Scan for the cell matching the given text and deliver its [X, Y] coordinate at center. 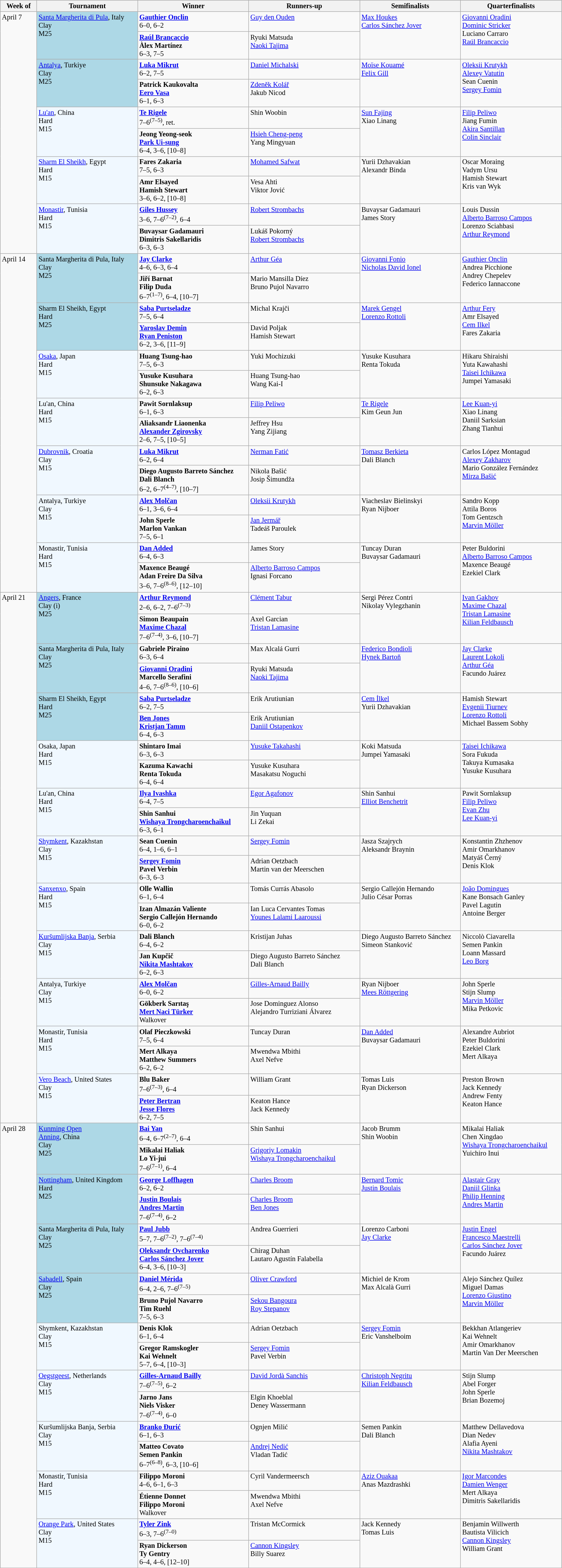
Tuncay Duran Buvaysar Gadamauri [410, 567]
Luka Mikrut 6–2, 6–4 [194, 456]
Dan Added 6–4, 6–3 [194, 553]
Cem İlkel Yurii Dzhavakian [410, 716]
Cannon Kingsley Billy Suarez [304, 1554]
Peter Bertran Jesse Flores 6–2, 7–5 [194, 1109]
April 28 [18, 1345]
Hikaru Shiraishi Yuta Kawahashi Taisei Ichikawa Jumpei Yamasaki [511, 374]
Louis Dussin Alberto Barroso Campos Lorenzo Sciahbasi Arthur Reymond [511, 229]
Runners-up [304, 6]
Tristan McCormick [304, 1529]
Jan Jermář Tadeáš Paroulek [304, 529]
Angers, France Clay (i) M25 [88, 618]
Konstantin Zhzhenov Amir Omarkhanov Matyáš Černý Denis Klok [511, 859]
Michal Krajči [304, 313]
Alexandre Aubriot Peter Buldorini Ezekiel Clark Mert Alkaya [511, 1050]
George Loffhagen 6–2, 6–2 [194, 1184]
Tyler Zink 6–3, 7–6(7–0) [194, 1529]
Giovanni Fonio Nicholas David Ionel [410, 278]
Jeffrey Hsu Yang Zijiang [304, 432]
Sandro Kopp Attila Boros Tom Gentzsch Marvin Möller [511, 519]
Kazuma Kawachi Renta Tokuda 6–4, 6–4 [194, 774]
Huang Tsung-hao 7–5, 6–3 [194, 360]
Filip Peliwo [304, 408]
Week of [18, 6]
Sanxenxo, Spain Hard M15 [88, 907]
Marek Gengel Lorenzo Rottoli [410, 327]
Jack Kennedy Tomas Luis [410, 1543]
Justin Engel Francesco Maestrelli Carlos Sánchez Jover Facundo Juárez [511, 1248]
Jin Yuquan Li Zekai [304, 822]
Kristijan Juhas [304, 941]
Carlos López Montagud Alexey Zakharov Mario González Fernández Mirza Bašić [511, 470]
Olle Wallin 6–1, 6–4 [194, 893]
Hsieh Cheng-peng Yang Mingyuan [304, 143]
Axel Garcian Tristan Lamasine [304, 628]
Gilles-Arnaud Bailly [304, 988]
Maxence Beaugé Adan Freire Da Silva 3–6, 7–6(8–6), [12–10] [194, 577]
Diego Augusto Barreto Sánchez Dali Blanch [304, 964]
Sekou Bangoura Roy Stepanov [304, 1309]
Viacheslav Bielinskyi Ryan Nijboer [410, 519]
Benjamin Willwerth Bautista Vilicich Cannon Kingsley William Grant [511, 1543]
Mikalai Haliak Chen Xingdao Wishaya Trongcharoenchaikul Yuichiro Inui [511, 1149]
Ognjen Milić [304, 1431]
Keaton Hance Jack Kennedy [304, 1109]
Andrej Nedić Vladan Tadić [304, 1456]
John Sperle Marlon Vankan 7–5, 6–1 [194, 529]
Shintaro Imai 6–3, 6–3 [194, 750]
Preston Brown Jack Kennedy Andrew Fenty Keaton Hance [511, 1098]
Vero Beach, United States Clay M15 [88, 1098]
Oleksandr Ovcharenko Carlos Sánchez Jover 6–4, 3–6, [10–3] [194, 1259]
Ilya Ivashka 6–4, 7–5 [194, 798]
April 21 [18, 857]
Matthew Dellavedova Dian Nedev Alafia Ayeni Nikita Mashtakov [511, 1446]
Mario Mansilla Díez Bruno Pujol Navarro [304, 288]
Antalya, Turkiye Clay M25 [88, 83]
Yuki Mochizuki [304, 360]
Mikalai Haliak Lo Yi-jui 7–6(7–1), 6–4 [194, 1159]
Gilles-Arnaud Bailly 7–6(7–5), 6–2 [194, 1381]
Daniel Mérida 6–4, 2–6, 7–6(7–5) [194, 1284]
Semifinalists [410, 6]
Sergey Fomin [304, 846]
Sabadell, Spain Clay M25 [88, 1298]
Bai Yan 6–4, 6–7(2–7), 6–4 [194, 1134]
Aliaksandr Liaonenka Alexander Zgirovsky 2–6, 7–5, [10–5] [194, 432]
Saba Purtseladze 6–2, 7–5 [194, 703]
Shin Sanhui Wishaya Trongcharoenchaikul 6–3, 6–1 [194, 822]
Mohamed Safwat [304, 166]
Pawit Sornlaksup 6–1, 6–3 [194, 408]
Nerman Fatić [304, 456]
Max Houkes Carlos Sánchez Jover [410, 36]
Alberto Barroso Campos Ignasi Forcano [304, 577]
Giovanni Oradini Dominic Stricker Luciano Carraro Raúl Brancaccio [511, 36]
Charles Broom [304, 1184]
Pawit Sornlaksup Filip Peliwo Evan Zhu Lee Kuan-yi [511, 811]
David Poljak Hamish Stewart [304, 336]
Tournament [88, 6]
Dubrovnik, Croatia Clay M15 [88, 470]
Arthur Géa [304, 263]
Christoph Negritu Kilian Feldbausch [410, 1396]
Yusuke Kusuhara Masakatsu Noguchi [304, 774]
Orange Park, United States Clay M15 [88, 1543]
Jay Clarke 4–6, 6–3, 6–4 [194, 263]
Diego Augusto Barreto Sánchez Simeon Stanković [410, 954]
Luka Mikrut 6–2, 7–5 [194, 69]
Egor Agafonov [304, 798]
Huang Tsung-hao Wang Kai-I [304, 384]
Yusuke Takahashi [304, 750]
Adrian Oetzbach [304, 1333]
Max Alcalá Gurri [304, 653]
Michiel de Krom Max Alcalà Gurri [410, 1298]
Yaroslav Demin Ryan Peniston 6–2, 3–6, [11–9] [194, 336]
Filippo Moroni 4–6, 6–1, 6–3 [194, 1481]
Sharm El Sheikh, Egypt Hard M15 [88, 180]
Guy den Ouden [304, 22]
João Domingues Kane Bonsach Ganley Pavel Lagutin Antoine Berger [511, 907]
Erik Arutiunian Daniil Ostapenkov [304, 726]
Sean Cuenin 6–4, 1–6, 6–1 [194, 846]
Winner [194, 6]
John Sperle Stijn Slump Marvin Möller Mika Petkovic [511, 1002]
Elgin Khoeblal Deney Wassermann [304, 1407]
Peter Buldorini Alberto Barroso Campos Maxence Beaugé Ezekiel Clark [511, 567]
Hamish Stewart Evgenii Tiurnev Lorenzo Rottoli Michael Bassem Sobhy [511, 716]
Jose Dominguez Alonso Alejandro Turriziani Álvarez [304, 1012]
Oliver Crawford [304, 1284]
Gauthier Onclin Andrea Picchione Andrey Chepelev Federico Iannaccone [511, 278]
Oleksii Krutykh [304, 505]
Jeong Yeong-seok Park Ui-sung 6–4, 3–6, [10–8] [194, 143]
Matteo Covato Semen Pankin 6–7(6–8), 6–3, [10–6] [194, 1456]
Yurii Dzhavakian Alexandr Binda [410, 180]
Raúl Brancaccio Àlex Martínez 6–3, 7–5 [194, 45]
Lee Kuan-yi Xiao Linang Daniil Sarksian Zhang Tianhui [511, 422]
Tuncay Duran [304, 1036]
Sergey Fomin Pavel Verbin [304, 1356]
Alex Molčan 6–1, 3–6, 6–4 [194, 505]
Sergey Fomin Eric Vanshelboim [410, 1347]
Olaf Pieczkowski 7–5, 6–4 [194, 1036]
Igor Marcondes Damien Wenger Mert Alkaya Dimitris Sakellaridis [511, 1494]
Clément Tabur [304, 603]
Arthur Reymond 2–6, 6–2, 7–6(7–3) [194, 603]
Tomás Currás Abasolo [304, 893]
Te Rigele 7–6(7–5), ret. [194, 118]
Branko Đurić 6–1, 6–3 [194, 1431]
Koki Matsuda Jumpei Yamasaki [410, 764]
Gabriele Piraino 6–3, 6–4 [194, 653]
Izan Almazán Valiente Sergio Callejón Hernando 6–0, 6–2 [194, 917]
Gauthier Onclin 6–0, 6–2 [194, 22]
Mert Alkaya Matthew Summers 6–2, 6–2 [194, 1060]
Stijn Slump Abel Forger John Sperle Brian Bozemoj [511, 1396]
Daniel Michalski [304, 69]
Alex Molčan 6–0, 6–2 [194, 988]
Étienne Donnet Filippo Moroni Walkover [194, 1504]
Jacob Brumm Shin Woobin [410, 1149]
April 7 [18, 133]
Ivan Gakhov Maxime Chazal Tristan Lamasine Kilian Feldbausch [511, 618]
Yusuke Kusuhara Renta Tokuda [410, 374]
Andrea Guerrieri [304, 1234]
Fares Zakaria 7–5, 6–3 [194, 166]
Jiří Barnat Filip Duda 6–7(1–7), 6–4, [10–7] [194, 288]
Ryan Dickerson Ty Gentry 6–4, 4–6, [12–10] [194, 1554]
Sun Fajing Xiao Linang [410, 132]
James Story [304, 553]
David Jordà Sanchis [304, 1381]
Ryan Nijboer Mees Röttgering [410, 1002]
Diego Augusto Barreto Sánchez Dali Blanch 6–2, 6–7(4–7), [10–7] [194, 480]
Paul Jubb 5–7, 7–6(7–2), 7–6(7–4) [194, 1234]
Oegstgeest, NetherlandsClay M15 [88, 1396]
Amr Elsayed Hamish Stewart 3–6, 6–2, [10–8] [194, 190]
Giles Hussey 3–6, 7–6(7–2), 6–4 [194, 215]
Aziz Ouakaa Anas Mazdrashki [410, 1494]
Bruno Pujol Navarro Tim Ruehl 7–5, 6–3 [194, 1309]
Charles Broom Ben Jones [304, 1208]
Tomasz Berkieta Dali Blanch [410, 470]
Sergio Callejón Hernando Julio César Porras [410, 907]
Shin Woobin [304, 118]
Patrick Kaukovalta Eero Vasa 6–1, 6–3 [194, 93]
Arthur Fery Amr Elsayed Cem Ilkel Fares Zakaria [511, 327]
Bekkhan Atlangeriev Kai Wehnelt Amir Omarkhanov Martin Van Der Meerschen [511, 1347]
Kunming OpenAnning, China Clay M25 [88, 1149]
Niccolò Ciavarella Semen Pankin Loann Massard Leo Borg [511, 954]
Lukáš Pokorný Robert Strombachs [304, 240]
Buvaysar Gadamauri Dimitris Sakellaridis 6–3, 6–3 [194, 240]
Semen Pankin Dali Blanch [410, 1446]
Blu Baker 7–6(7–3), 6–4 [194, 1084]
Alejo Sánchez Quílez Miguel Damas Lorenzo Giustino Marvin Möller [511, 1298]
Dan Added Buvaysar Gadamauri [410, 1050]
William Grant [304, 1084]
Bernard Tomic Justin Boulais [410, 1199]
Oscar Moraing Vadym Ursu Hamish Stewart Kris van Wyk [511, 180]
Taisei Ichikawa Sora Fukuda Takuya Kumasaka Yusuke Kusuhara [511, 764]
Ben Jones Kristjan Tamm 6–4, 6–3 [194, 726]
Tomas Luis Ryan Dickerson [410, 1098]
Justin Boulais Andres Martin 7–6(7–4), 6–2 [194, 1208]
Denis Klok 6–1, 6–4 [194, 1333]
Grigoriy Lomakin Wishaya Trongcharoenchaikul [304, 1159]
Robert Strombachs [304, 215]
Dali Blanch 6–4, 6–2 [194, 941]
Giovanni Oradini Marcello Serafini 4–6, 7–6(8–6), [10–6] [194, 678]
Moïse Kouamé Felix Gill [410, 83]
Ian Luca Cervantes Tomas Younes Lalami Laaroussi [304, 917]
Shin Sanhui [304, 1134]
Zdeněk Kolář Jakub Nicod [304, 93]
Sergi Pérez Contri Nikolay Vylegzhanin [410, 618]
Jan Kupčič Nikita Mashtakov 6–2, 6–3 [194, 964]
Chirag Duhan Lautaro Agustín Falabella [304, 1259]
Oleksii Krutykh Alexey Vatutin Sean Cuenin Sergey Fomin [511, 83]
Adrian Oetzbach Martin van der Meerschen [304, 869]
Lorenzo Carboni Jay Clarke [410, 1248]
Gökberk Sarıtaş Mert Naci Türker Walkover [194, 1012]
Nikola Bašić Josip Šimundža [304, 480]
April 14 [18, 422]
Jarno Jans Niels Visker 7–6(7–4), 6–0 [194, 1407]
Te Rigele Kim Geun Jun [410, 422]
Alastair Gray Daniil Glinka Philip Henning Andres Martin [511, 1199]
Gregor Ramskogler Kai Wehnelt 5–7, 6–4, [10–3] [194, 1356]
Saba Purtseladze 7–5, 6–4 [194, 313]
Jasza Szajrych Aleksandr Braynin [410, 859]
Federico Bondioli Hynek Bartoň [410, 668]
Shin Sanhui Elliot Benchetrit [410, 811]
Simon Beaupain Maxime Chazal 7–6(7–4), 3–6, [10–7] [194, 628]
Vesa Ahti Viktor Jović [304, 190]
Sergey Fomin Pavel Verbin 6–3, 6–3 [194, 869]
Cyril Vandermeersch [304, 1481]
Quarterfinalists [511, 6]
Filip Peliwo Jiang Fumin Akira Santillan Colin Sinclair [511, 132]
Erik Arutiunian [304, 703]
Buvaysar Gadamauri James Story [410, 229]
Yusuke Kusuhara Shunsuke Nakagawa 6–2, 6–3 [194, 384]
Nottingham, United Kingdom Hard M25 [88, 1199]
Jay Clarke Laurent Lokoli Arthur Géa Facundo Juárez [511, 668]
